Identify which cell holds the provided text, then report its (x, y) central coordinate. 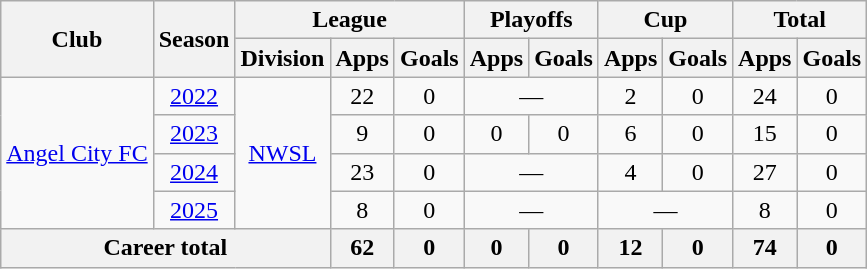
12 (630, 248)
23 (362, 172)
2025 (194, 210)
15 (765, 134)
74 (765, 248)
Total (800, 20)
62 (362, 248)
Career total (166, 248)
27 (765, 172)
League (350, 20)
24 (765, 96)
2024 (194, 172)
4 (630, 172)
2022 (194, 96)
9 (362, 134)
6 (630, 134)
Division (282, 58)
NWSL (282, 153)
22 (362, 96)
Club (77, 39)
Season (194, 39)
Playoffs (531, 20)
2023 (194, 134)
Cup (665, 20)
2 (630, 96)
Angel City FC (77, 153)
